Find where the given text appears and provide that cell's center as [x, y] coordinate. 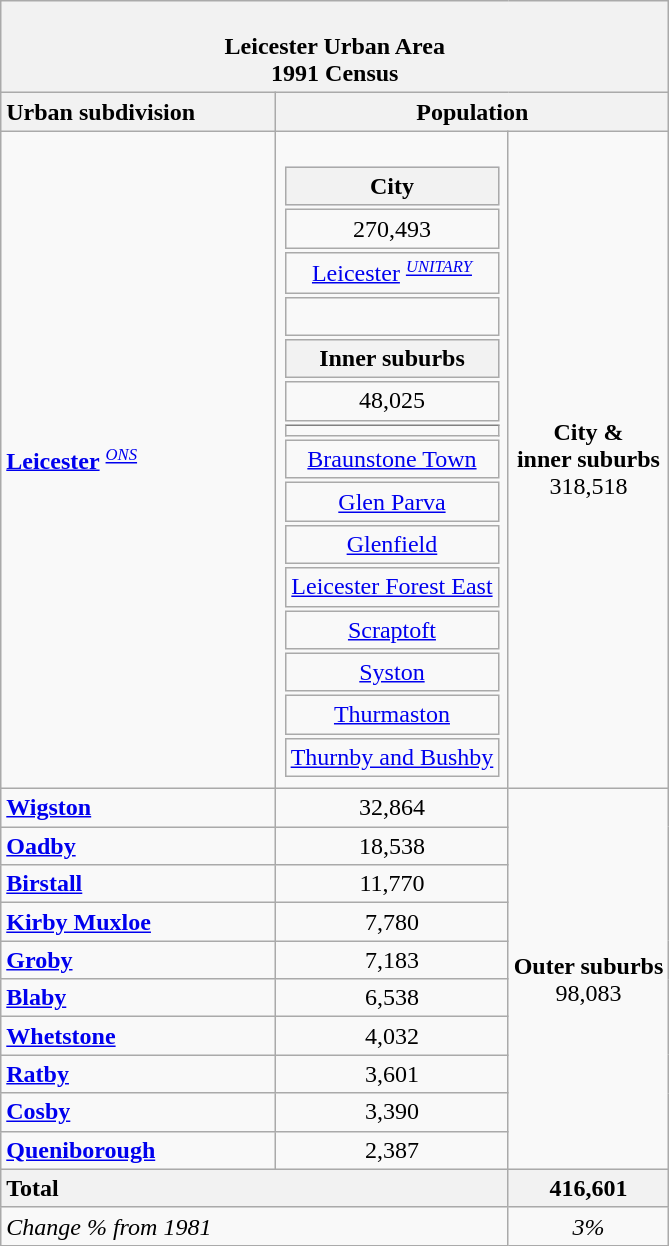
Glen Parva [392, 502]
48,025 [392, 401]
18,538 [392, 846]
3,390 [392, 1112]
Ratby [138, 1074]
City &inner suburbs318,518 [588, 460]
Kirby Muxloe [138, 922]
Thurmaston [392, 715]
Whetstone [138, 1036]
Leicester ONS [138, 460]
Cosby [138, 1112]
11,770 [392, 884]
Glenfield [392, 545]
Thurnby and Bushby [392, 757]
Syston [392, 672]
Scraptoft [392, 630]
Leicester Forest East [392, 587]
Leicester Urban Area1991 Census [335, 47]
Population [472, 112]
Total [254, 1188]
3% [588, 1226]
Urban subdivision [138, 112]
Change % from 1981 [254, 1226]
City [392, 186]
7,183 [392, 960]
416,601 [588, 1188]
Leicester UNITARY [392, 273]
Outer suburbs98,083 [588, 980]
Birstall [138, 884]
Inner suburbs [392, 359]
32,864 [392, 808]
6,538 [392, 998]
Queniborough [138, 1150]
Blaby [138, 998]
270,493 [392, 229]
7,780 [392, 922]
3,601 [392, 1074]
Groby [138, 960]
Wigston [138, 808]
Braunstone Town [392, 460]
4,032 [392, 1036]
2,387 [392, 1150]
Oadby [138, 846]
